Locate the cell with the specified text and output its [X, Y] center coordinate. 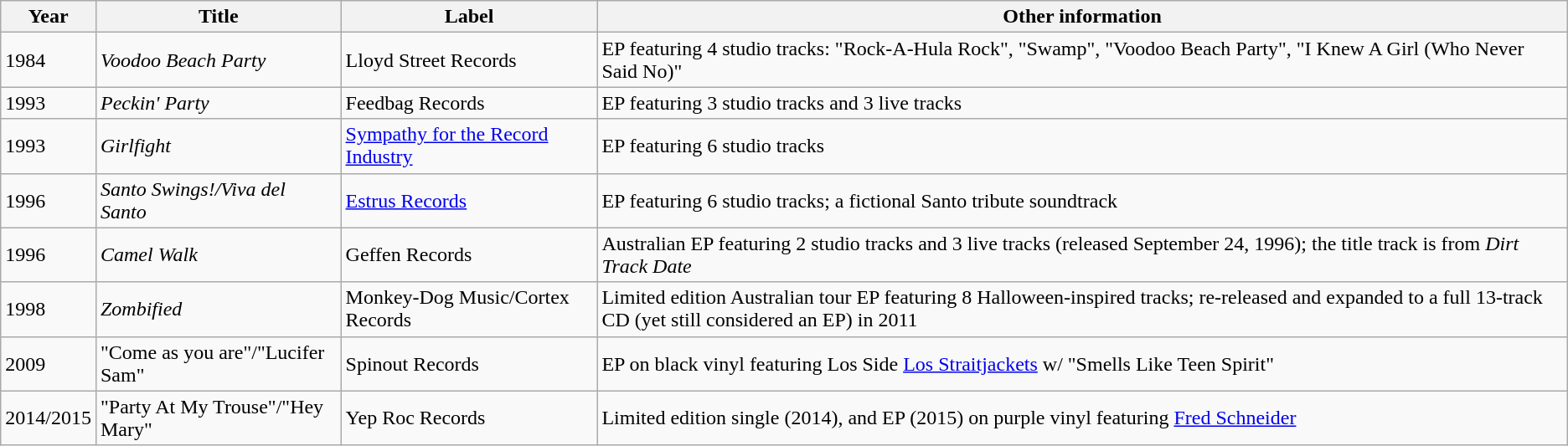
EP featuring 6 studio tracks [1082, 146]
Girlfight [218, 146]
Other information [1082, 17]
EP featuring 6 studio tracks; a fictional Santo tribute soundtrack [1082, 201]
Estrus Records [469, 201]
Voodoo Beach Party [218, 60]
Lloyd Street Records [469, 60]
1998 [49, 310]
Australian EP featuring 2 studio tracks and 3 live tracks (released September 24, 1996); the title track is from Dirt Track Date [1082, 254]
Yep Roc Records [469, 418]
2014/2015 [49, 418]
Limited edition single (2014), and EP (2015) on purple vinyl featuring Fred Schneider [1082, 418]
"Come as you are"/"Lucifer Sam" [218, 363]
Feedbag Records [469, 103]
Spinout Records [469, 363]
EP featuring 4 studio tracks: "Rock-A-Hula Rock", "Swamp", "Voodoo Beach Party", "I Knew A Girl (Who Never Said No)" [1082, 60]
Zombified [218, 310]
EP on black vinyl featuring Los Side Los Straitjackets w/ "Smells Like Teen Spirit" [1082, 363]
Monkey-Dog Music/Cortex Records [469, 310]
Santo Swings!/Viva del Santo [218, 201]
Peckin' Party [218, 103]
Sympathy for the Record Industry [469, 146]
2009 [49, 363]
1984 [49, 60]
Label [469, 17]
Geffen Records [469, 254]
"Party At My Trouse"/"Hey Mary" [218, 418]
Camel Walk [218, 254]
EP featuring 3 studio tracks and 3 live tracks [1082, 103]
Title [218, 17]
Year [49, 17]
